For the text-containing cell, return its midpoint in [X, Y] coordinate format. 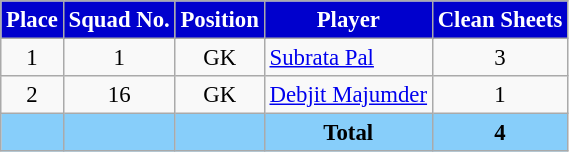
4 [500, 133]
Position [220, 20]
3 [500, 58]
Subrata Pal [348, 58]
Squad No. [119, 20]
Clean Sheets [500, 20]
Place [32, 20]
2 [32, 95]
16 [119, 95]
Debjit Majumder [348, 95]
Player [348, 20]
Total [348, 133]
